Capture the cell that displays the provided text and extract its (x, y) central coordinate. 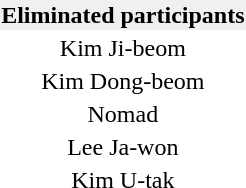
Eliminated participants (123, 15)
Lee Ja-won (123, 147)
Nomad (123, 114)
Kim Dong-beom (123, 81)
Kim Ji-beom (123, 48)
